Output the (x, y) coordinate of the center of the cell containing the given text.  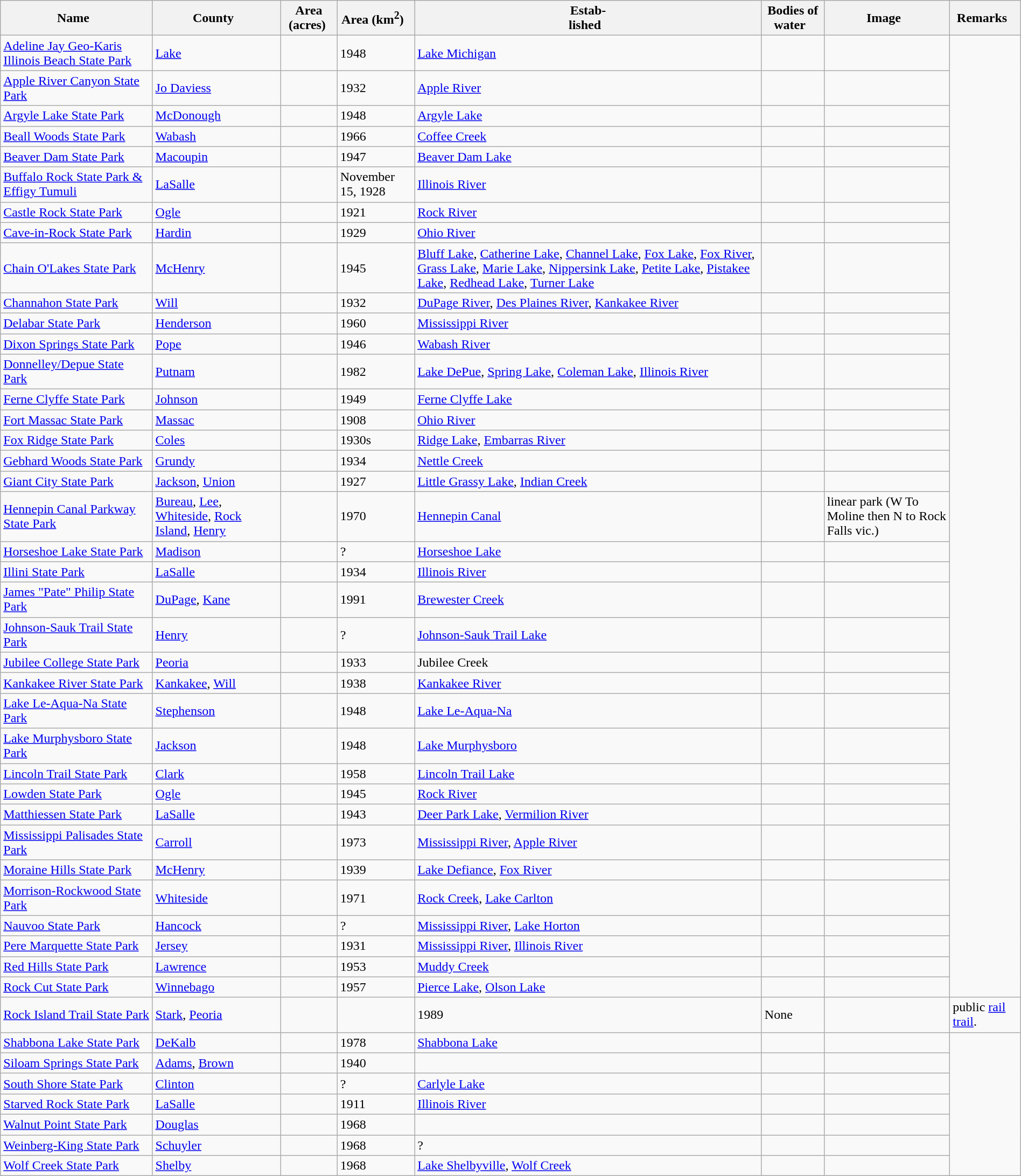
Cave-in-Rock State Park (76, 233)
Lake Murphysboro (588, 745)
1933 (376, 662)
1927 (376, 481)
Illini State Park (76, 572)
Mississippi River, Lake Horton (588, 926)
Massac (216, 420)
Stark, Peoria (216, 1014)
Adams, Brown (216, 1063)
Lincoln Trail Lake (588, 774)
Little Grassy Lake, Indian Creek (588, 481)
Kankakee River (588, 683)
Will (216, 303)
Mississippi River (588, 323)
Jubilee College State Park (76, 662)
Henderson (216, 323)
Mississippi River, Illinois River (588, 946)
Lake Murphysboro State Park (76, 745)
Castle Rock State Park (76, 212)
1940 (376, 1063)
Kankakee River State Park (76, 683)
Wabash River (588, 344)
Bureau, Lee, Whiteside, Rock Island, Henry (216, 516)
1930s (376, 440)
linear park (W To Moline then N to Rock Falls vic.) (887, 516)
Nettle Creek (588, 461)
1931 (376, 946)
Pierce Lake, Olson Lake (588, 987)
Stephenson (216, 711)
Rock Cut State Park (76, 987)
Red Hills State Park (76, 967)
Lake DePue, Spring Lake, Coleman Lake, Illinois River (588, 372)
Giant City State Park (76, 481)
Mississippi Palisades State Park (76, 842)
Coles (216, 440)
Matthiessen State Park (76, 815)
County (216, 18)
Name (76, 18)
Lake Shelbyville, Wolf Creek (588, 1166)
Grundy (216, 461)
Clinton (216, 1083)
Starved Rock State Park (76, 1104)
Image (887, 18)
Lincoln Trail State Park (76, 774)
Jubilee Creek (588, 662)
DuPage, Kane (216, 600)
November 15, 1928 (376, 184)
Whiteside (216, 898)
Argyle Lake State Park (76, 116)
Buffalo Rock State Park & Effigy Tumuli (76, 184)
Lake Michigan (588, 53)
1991 (376, 600)
Hennepin Canal Parkway State Park (76, 516)
Clark (216, 774)
South Shore State Park (76, 1083)
1953 (376, 967)
Hancock (216, 926)
Muddy Creek (588, 967)
Pope (216, 344)
Lake (216, 53)
1939 (376, 870)
Ferne Clyffe Lake (588, 400)
1958 (376, 774)
Jackson (216, 745)
Shabbona Lake (588, 1042)
1947 (376, 157)
Beaver Dam Lake (588, 157)
1989 (588, 1014)
Nauvoo State Park (76, 926)
Delabar State Park (76, 323)
Horseshoe Lake State Park (76, 551)
Winnebago (216, 987)
Argyle Lake (588, 116)
1957 (376, 987)
Wolf Creek State Park (76, 1166)
Walnut Point State Park (76, 1124)
Apple River Canyon State Park (76, 88)
1949 (376, 400)
1970 (376, 516)
DeKalb (216, 1042)
Lake Defiance, Fox River (588, 870)
Johnson (216, 400)
1908 (376, 420)
1966 (376, 136)
Kankakee, Will (216, 683)
Jo Daviess (216, 88)
Estab-lished (588, 18)
1982 (376, 372)
None (793, 1014)
public rail trail. (985, 1014)
Douglas (216, 1124)
Siloam Springs State Park (76, 1063)
Area (km2) (376, 18)
Ferne Clyffe State Park (76, 400)
Lowden State Park (76, 794)
Lake Le-Aqua-Na State Park (76, 711)
Weinberg-King State Park (76, 1145)
Peoria (216, 662)
Carroll (216, 842)
Gebhard Woods State Park (76, 461)
1971 (376, 898)
Horseshoe Lake (588, 551)
Adeline Jay Geo-Karis Illinois Beach State Park (76, 53)
Brewester Creek (588, 600)
1921 (376, 212)
Mississippi River, Apple River (588, 842)
Deer Park Lake, Vermilion River (588, 815)
Bodies of water (793, 18)
Channahon State Park (76, 303)
Pere Marquette State Park (76, 946)
Fox Ridge State Park (76, 440)
Shabbona Lake State Park (76, 1042)
Chain O'Lakes State Park (76, 268)
Jersey (216, 946)
Dixon Springs State Park (76, 344)
Remarks (985, 18)
1938 (376, 683)
Madison (216, 551)
Coffee Creek (588, 136)
Beall Woods State Park (76, 136)
Moraine Hills State Park (76, 870)
Donnelley/Depue State Park (76, 372)
Shelby (216, 1166)
Lake Le-Aqua-Na (588, 711)
Morrison-Rockwood State Park (76, 898)
McDonough (216, 116)
Schuyler (216, 1145)
Carlyle Lake (588, 1083)
1946 (376, 344)
Fort Massac State Park (76, 420)
1960 (376, 323)
1911 (376, 1104)
1973 (376, 842)
Apple River (588, 88)
Ridge Lake, Embarras River (588, 440)
1943 (376, 815)
DuPage River, Des Plaines River, Kankakee River (588, 303)
Wabash (216, 136)
Johnson-Sauk Trail Lake (588, 634)
Rock Island Trail State Park (76, 1014)
1929 (376, 233)
Rock Creek, Lake Carlton (588, 898)
James "Pate" Philip State Park (76, 600)
Macoupin (216, 157)
Putnam (216, 372)
Beaver Dam State Park (76, 157)
Henry (216, 634)
Hennepin Canal (588, 516)
Area (acres) (309, 18)
Johnson-Sauk Trail State Park (76, 634)
Hardin (216, 233)
Jackson, Union (216, 481)
Lawrence (216, 967)
1978 (376, 1042)
